Extract the [x, y] coordinate from the center of the cell holding the provided text.  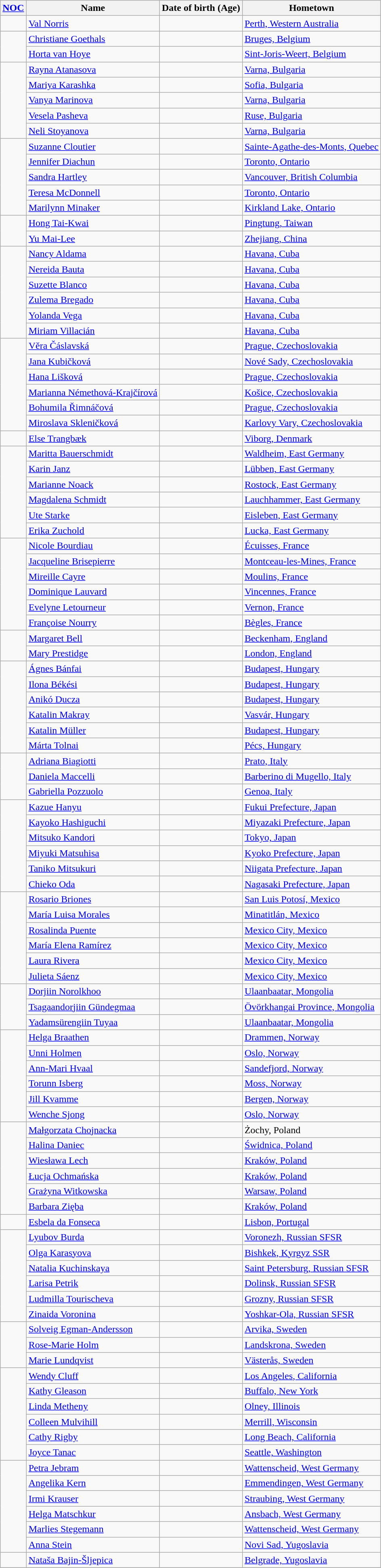
Christiane Goethals [93, 39]
Moulins, France [312, 576]
Vincennes, France [312, 592]
Dorjiin Norolkhoo [93, 992]
Angelika Kern [93, 1483]
Dolinsk, Russian SFSR [312, 1283]
Bohumila Řimnáčová [93, 407]
Unni Holmen [93, 1053]
Miroslava Skleničková [93, 423]
Hometown [312, 8]
Bègles, France [312, 623]
Cathy Rigby [93, 1437]
Mariya Karashka [93, 85]
Miyuki Matsuhisa [93, 853]
Maritta Bauerschmidt [93, 454]
Gabriella Pozzuolo [93, 792]
Rosario Briones [93, 899]
Françoise Nourry [93, 623]
Emmendingen, West Germany [312, 1483]
Rose-Marie Holm [93, 1345]
Mireille Cayre [93, 576]
Straubing, West Germany [312, 1499]
Nancy Aldama [93, 254]
Suzette Blanco [93, 285]
Neli Stoyanova [93, 131]
Halina Daniec [93, 1145]
Grażyna Witkowska [93, 1191]
Kyoko Prefecture, Japan [312, 853]
Karin Janz [93, 469]
Petra Jebram [93, 1468]
Moss, Norway [312, 1084]
Else Trangbæk [93, 438]
Małgorzata Chojnacka [93, 1130]
Miyazaki Prefecture, Japan [312, 822]
Écuisses, France [312, 546]
Kayoko Hashiguchi [93, 822]
Ruse, Bulgaria [312, 115]
Joyce Tanac [93, 1453]
Laura Rivera [93, 961]
Lauchhammer, East Germany [312, 500]
Landskrona, Sweden [312, 1345]
Łucja Ochmańska [93, 1176]
Anikó Ducza [93, 700]
Jill Kvamme [93, 1099]
Sandefjord, Norway [312, 1068]
María Elena Ramírez [93, 945]
Larisa Petrik [93, 1283]
Fukui Prefecture, Japan [312, 807]
Los Angeles, California [312, 1375]
Sandra Hartley [93, 177]
Erika Zuchold [93, 530]
Jacqueline Brisepierre [93, 561]
Taniko Mitsukuri [93, 868]
Rayna Atanasova [93, 69]
Warsaw, Poland [312, 1191]
Karlovy Vary, Czechoslovakia [312, 423]
María Luisa Morales [93, 914]
Sint-Joris-Weert, Belgium [312, 54]
Sofia, Bulgaria [312, 85]
Bishkek, Kyrgyz SSR [312, 1253]
Ilona Békési [93, 684]
Yolanda Vega [93, 315]
Mitsuko Kandori [93, 838]
Date of birth (Age) [201, 8]
Voronezh, Russian SFSR [312, 1237]
Pécs, Hungary [312, 746]
Katalin Makray [93, 715]
Barbara Zięba [93, 1207]
Vesela Pasheva [93, 115]
Kathy Gleason [93, 1391]
Helga Braathen [93, 1038]
Wiesława Lech [93, 1160]
Ansbach, West Germany [312, 1514]
Lisbon, Portugal [312, 1222]
Minatitlán, Mexico [312, 914]
Magdalena Schmidt [93, 500]
Márta Tolnai [93, 746]
Linda Metheny [93, 1406]
Wenche Sjong [93, 1114]
Viborg, Denmark [312, 438]
Dominique Lauvard [93, 592]
Nagasaki Prefecture, Japan [312, 884]
Katalin Müller [93, 730]
Ann-Mari Hvaal [93, 1068]
Marie Lundqvist [93, 1360]
Żochy, Poland [312, 1130]
Anna Stein [93, 1545]
Bruges, Belgium [312, 39]
Vanya Marinova [93, 100]
Drammen, Norway [312, 1038]
Nicole Bourdiau [93, 546]
Yoshkar-Ola, Russian SFSR [312, 1314]
Suzanne Cloutier [93, 146]
London, England [312, 653]
Rosalinda Puente [93, 930]
Merrill, Wisconsin [312, 1421]
Marilynn Minaker [93, 208]
Prato, Italy [312, 761]
Yadamsürengiin Tuyaa [93, 1022]
Evelyne Letourneur [93, 607]
Niigata Prefecture, Japan [312, 868]
Olga Karasyova [93, 1253]
Daniela Maccelli [93, 776]
Tsagaandorjiin Gündegmaa [93, 1007]
Montceau-les-Mines, France [312, 561]
Świdnica, Poland [312, 1145]
Vernon, France [312, 607]
Julieta Sáenz [93, 976]
San Luis Potosí, Mexico [312, 899]
Nereida Bauta [93, 269]
Ute Starke [93, 515]
Barberino di Mugello, Italy [312, 776]
Perth, Western Australia [312, 23]
Nataša Bajin-Šljepica [93, 1560]
Horta van Hoye [93, 54]
Long Beach, California [312, 1437]
Val Norris [93, 23]
Ágnes Bánfai [93, 669]
Marlies Stegemann [93, 1529]
Sainte-Agathe-des-Monts, Quebec [312, 146]
Mary Prestidge [93, 653]
NOC [13, 8]
Pingtung, Taiwan [312, 223]
Olney, Illinois [312, 1406]
Solveig Egman-Andersson [93, 1329]
Miriam Villacián [93, 331]
Buffalo, New York [312, 1391]
Belgrade, Yugoslavia [312, 1560]
Adriana Biagiotti [93, 761]
Helga Matschkur [93, 1514]
Name [93, 8]
Tokyo, Japan [312, 838]
Věra Čáslavská [93, 346]
Västerås, Sweden [312, 1360]
Wendy Cluff [93, 1375]
Natalia Kuchinskaya [93, 1268]
Hana Lišková [93, 377]
Hong Tai-Kwai [93, 223]
Marianne Noack [93, 484]
Zulema Bregado [93, 300]
Zhejiang, China [312, 239]
Övörkhangai Province, Mongolia [312, 1007]
Yu Mai-Lee [93, 239]
Rostock, East Germany [312, 484]
Vasvár, Hungary [312, 715]
Bergen, Norway [312, 1099]
Košice, Czechoslovakia [312, 392]
Lyubov Burda [93, 1237]
Saint Petersburg, Russian SFSR [312, 1268]
Seattle, Washington [312, 1453]
Margaret Bell [93, 638]
Irmi Krauser [93, 1499]
Esbela da Fonseca [93, 1222]
Zinaida Voronina [93, 1314]
Vancouver, British Columbia [312, 177]
Genoa, Italy [312, 792]
Beckenham, England [312, 638]
Teresa McDonnell [93, 193]
Eisleben, East Germany [312, 515]
Lucka, East Germany [312, 530]
Jana Kubičková [93, 361]
Chieko Oda [93, 884]
Kazue Hanyu [93, 807]
Colleen Mulvihill [93, 1421]
Arvika, Sweden [312, 1329]
Lübben, East Germany [312, 469]
Novi Sad, Yugoslavia [312, 1545]
Nové Sady, Czechoslovakia [312, 361]
Jennifer Diachun [93, 161]
Waldheim, East Germany [312, 454]
Kirkland Lake, Ontario [312, 208]
Ludmilla Tourischeva [93, 1299]
Grozny, Russian SFSR [312, 1299]
Marianna Némethová-Krajčírová [93, 392]
Torunn Isberg [93, 1084]
